Locate the cell with the specified text and output its [x, y] center coordinate. 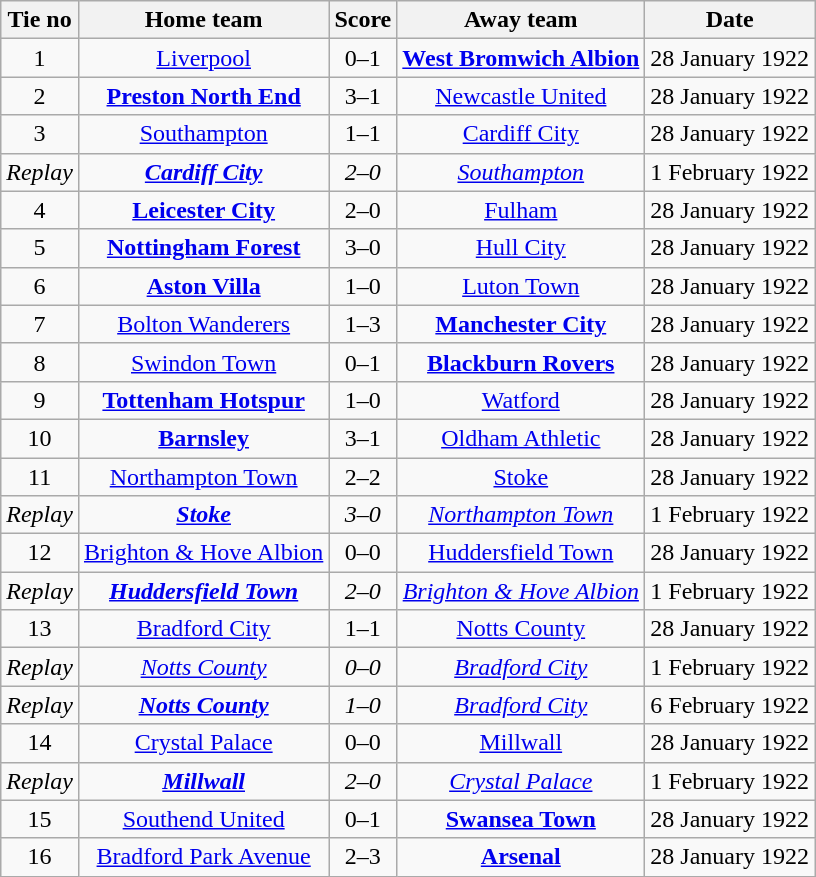
Luton Town [521, 286]
Hull City [521, 248]
13 [40, 629]
Bradford Park Avenue [203, 857]
14 [40, 743]
10 [40, 438]
Watford [521, 400]
Southend United [203, 819]
Tie no [40, 20]
Bolton Wanderers [203, 324]
Score [363, 20]
2 [40, 96]
Arsenal [521, 857]
11 [40, 477]
6 [40, 286]
1–3 [363, 324]
Aston Villa [203, 286]
9 [40, 400]
2–3 [363, 857]
Preston North End [203, 96]
Swansea Town [521, 819]
6 February 1922 [730, 705]
Away team [521, 20]
15 [40, 819]
7 [40, 324]
Tottenham Hotspur [203, 400]
12 [40, 553]
Barnsley [203, 438]
Oldham Athletic [521, 438]
8 [40, 362]
1 [40, 58]
2–2 [363, 477]
Liverpool [203, 58]
Newcastle United [521, 96]
Date [730, 20]
Nottingham Forest [203, 248]
Home team [203, 20]
3 [40, 134]
West Bromwich Albion [521, 58]
5 [40, 248]
Swindon Town [203, 362]
Fulham [521, 210]
Manchester City [521, 324]
Leicester City [203, 210]
16 [40, 857]
4 [40, 210]
Blackburn Rovers [521, 362]
